Find where the given text appears and provide that cell's center as [x, y] coordinate. 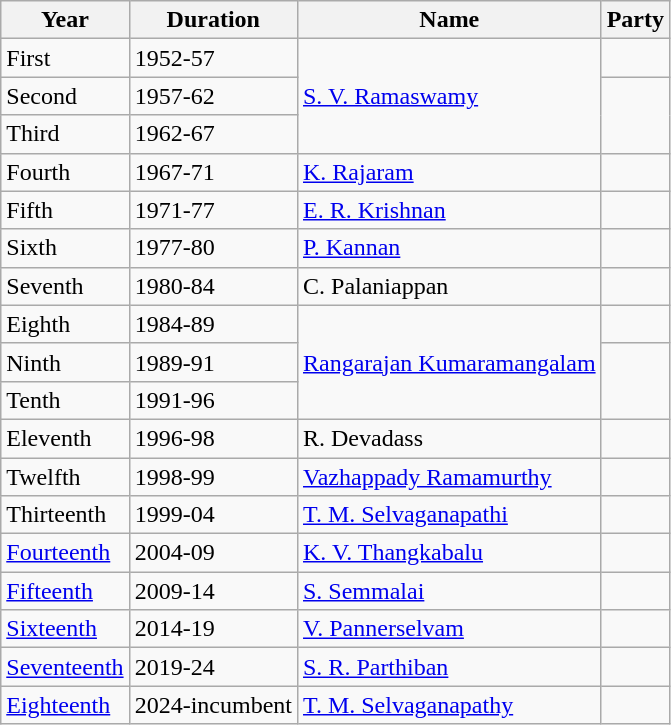
S. R. Parthiban [449, 667]
1991-96 [213, 400]
Fourteenth [65, 553]
Ninth [65, 362]
C. Palaniappan [449, 286]
Sixth [65, 248]
S. V. Ramaswamy [449, 96]
S. Semmalai [449, 591]
Fifteenth [65, 591]
1999-04 [213, 515]
Second [65, 96]
Tenth [65, 400]
2009-14 [213, 591]
1962-67 [213, 134]
V. Pannerselvam [449, 629]
First [65, 58]
1980-84 [213, 286]
K. V. Thangkabalu [449, 553]
Seventeenth [65, 667]
Eleventh [65, 438]
Third [65, 134]
1977-80 [213, 248]
Vazhappady Ramamurthy [449, 477]
T. M. Selvaganapathy [449, 705]
Seventh [65, 286]
1984-89 [213, 324]
2019-24 [213, 667]
Year [65, 20]
K. Rajaram [449, 172]
1971-77 [213, 210]
R. Devadass [449, 438]
Twelfth [65, 477]
Eighth [65, 324]
Fourth [65, 172]
T. M. Selvaganapathi [449, 515]
1996-98 [213, 438]
P. Kannan [449, 248]
Name [449, 20]
E. R. Krishnan [449, 210]
1989-91 [213, 362]
1957-62 [213, 96]
1998-99 [213, 477]
Party [635, 20]
2014-19 [213, 629]
Thirteenth [65, 515]
1967-71 [213, 172]
Rangarajan Kumaramangalam [449, 362]
Eighteenth [65, 705]
2004-09 [213, 553]
Duration [213, 20]
Fifth [65, 210]
2024-incumbent [213, 705]
Sixteenth [65, 629]
1952-57 [213, 58]
